Determine the [x, y] coordinate at the center of the cell enclosing the given text.  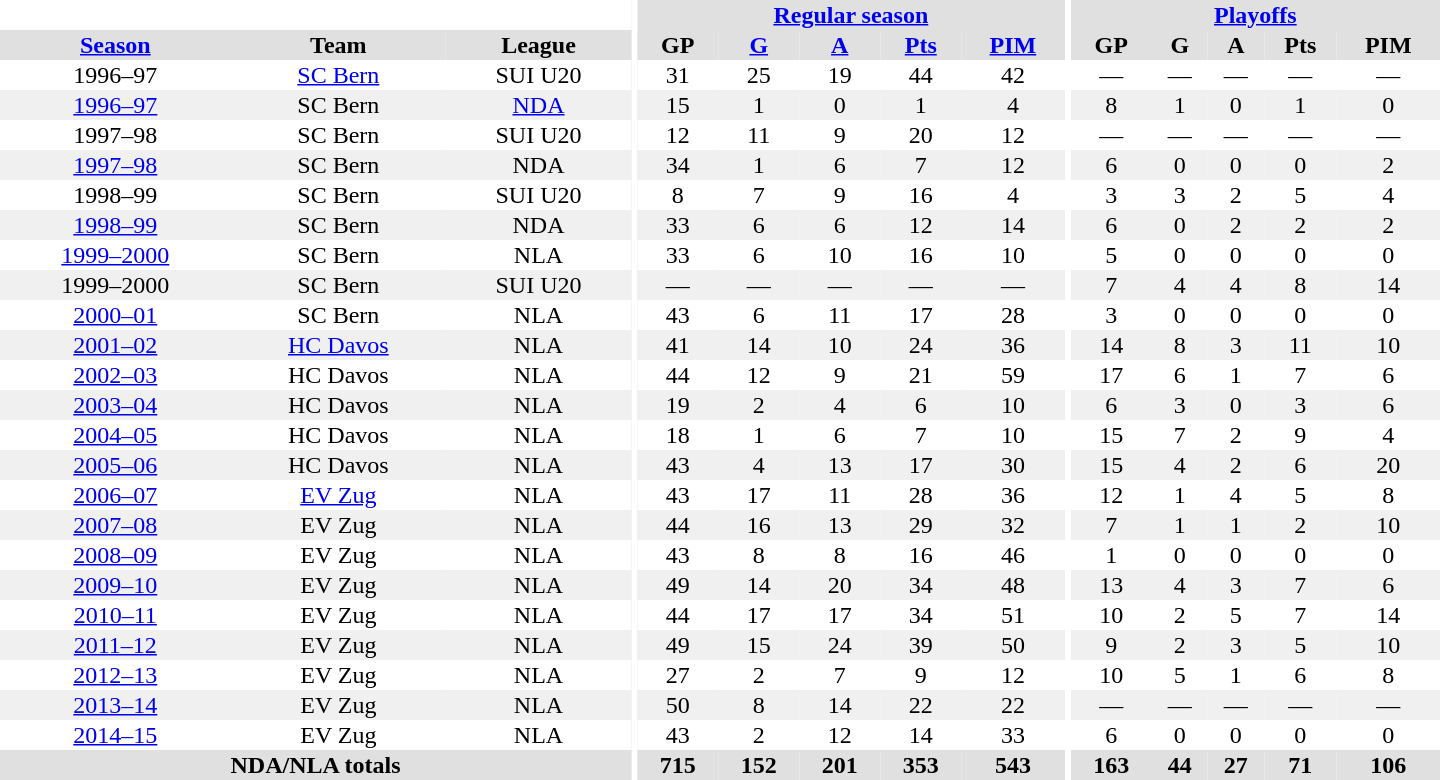
106 [1388, 765]
39 [920, 645]
30 [1012, 465]
715 [678, 765]
2001–02 [116, 345]
201 [840, 765]
2008–09 [116, 555]
Team [338, 45]
32 [1012, 525]
2014–15 [116, 735]
2012–13 [116, 675]
31 [678, 75]
59 [1012, 375]
51 [1012, 615]
543 [1012, 765]
Season [116, 45]
41 [678, 345]
48 [1012, 585]
2002–03 [116, 375]
Playoffs [1256, 15]
29 [920, 525]
NDA/NLA totals [316, 765]
2011–12 [116, 645]
2004–05 [116, 435]
163 [1112, 765]
2005–06 [116, 465]
2000–01 [116, 315]
2003–04 [116, 405]
42 [1012, 75]
18 [678, 435]
2009–10 [116, 585]
353 [920, 765]
152 [758, 765]
2006–07 [116, 495]
2010–11 [116, 615]
46 [1012, 555]
League [538, 45]
2013–14 [116, 705]
2007–08 [116, 525]
25 [758, 75]
Regular season [850, 15]
71 [1300, 765]
21 [920, 375]
